From the cell containing the given text, extract its center point as (x, y) coordinate. 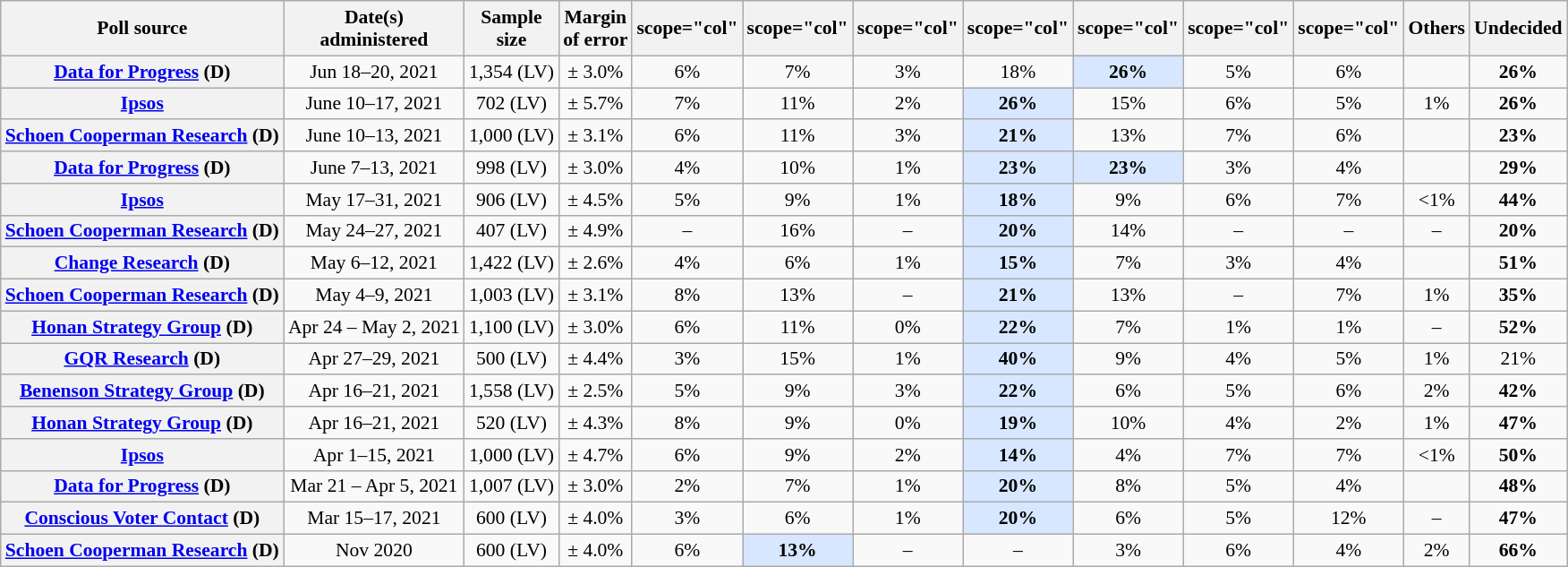
Jun 18–20, 2021 (374, 72)
± 4.3% (595, 423)
48% (1518, 486)
± 2.5% (595, 391)
702 (LV) (512, 104)
Others (1436, 29)
12% (1348, 519)
998 (LV) (512, 168)
1,422 (LV) (512, 263)
1,003 (LV) (512, 296)
May 6–12, 2021 (374, 263)
Change Research (D) (142, 263)
± 4.5% (595, 200)
50% (1518, 455)
Samplesize (512, 29)
1,354 (LV) (512, 72)
51% (1518, 263)
Poll source (142, 29)
Apr 1–15, 2021 (374, 455)
Undecided (1518, 29)
Mar 15–17, 2021 (374, 519)
Date(s)administered (374, 29)
Benenson Strategy Group (D) (142, 391)
66% (1518, 551)
52% (1518, 327)
520 (LV) (512, 423)
Conscious Voter Contact (D) (142, 519)
906 (LV) (512, 200)
29% (1518, 168)
± 4.4% (595, 359)
Nov 2020 (374, 551)
June 10–17, 2021 (374, 104)
May 24–27, 2021 (374, 231)
1,558 (LV) (512, 391)
40% (1018, 359)
407 (LV) (512, 231)
June 7–13, 2021 (374, 168)
GQR Research (D) (142, 359)
1,100 (LV) (512, 327)
44% (1518, 200)
Mar 21 – Apr 5, 2021 (374, 486)
500 (LV) (512, 359)
16% (798, 231)
42% (1518, 391)
Marginof error (595, 29)
May 17–31, 2021 (374, 200)
± 4.7% (595, 455)
± 5.7% (595, 104)
Apr 27–29, 2021 (374, 359)
± 4.9% (595, 231)
May 4–9, 2021 (374, 296)
June 10–13, 2021 (374, 136)
1,007 (LV) (512, 486)
± 2.6% (595, 263)
19% (1018, 423)
Apr 24 – May 2, 2021 (374, 327)
35% (1518, 296)
